Determine the (X, Y) coordinate at the center of the cell enclosing the given text.  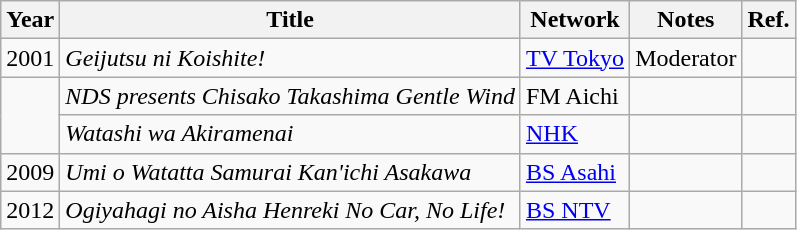
NDS presents Chisako Takashima Gentle Wind (290, 96)
Geijutsu ni Koishite! (290, 58)
Ogiyahagi no Aisha Henreki No Car, No Life! (290, 210)
Title (290, 20)
Moderator (686, 58)
Ref. (768, 20)
Watashi wa Akiramenai (290, 134)
FM Aichi (574, 96)
Network (574, 20)
TV Tokyo (574, 58)
2012 (30, 210)
Year (30, 20)
Notes (686, 20)
2009 (30, 172)
BS NTV (574, 210)
2001 (30, 58)
BS Asahi (574, 172)
Umi o Watatta Samurai Kan'ichi Asakawa (290, 172)
NHK (574, 134)
